Detect which cell encompasses the target text, then output its (x, y) center coordinate. 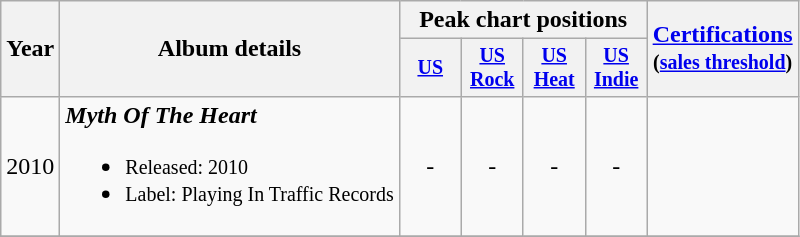
US (430, 68)
2010 (30, 166)
Peak chart positions (523, 20)
US Heat (554, 68)
Album details (230, 49)
Year (30, 49)
Myth Of The HeartReleased: 2010Label: Playing In Traffic Records (230, 166)
Certifications(sales threshold) (722, 49)
US Indie (616, 68)
US Rock (492, 68)
